Determine the [X, Y] coordinate at the center of the cell enclosing the given text.  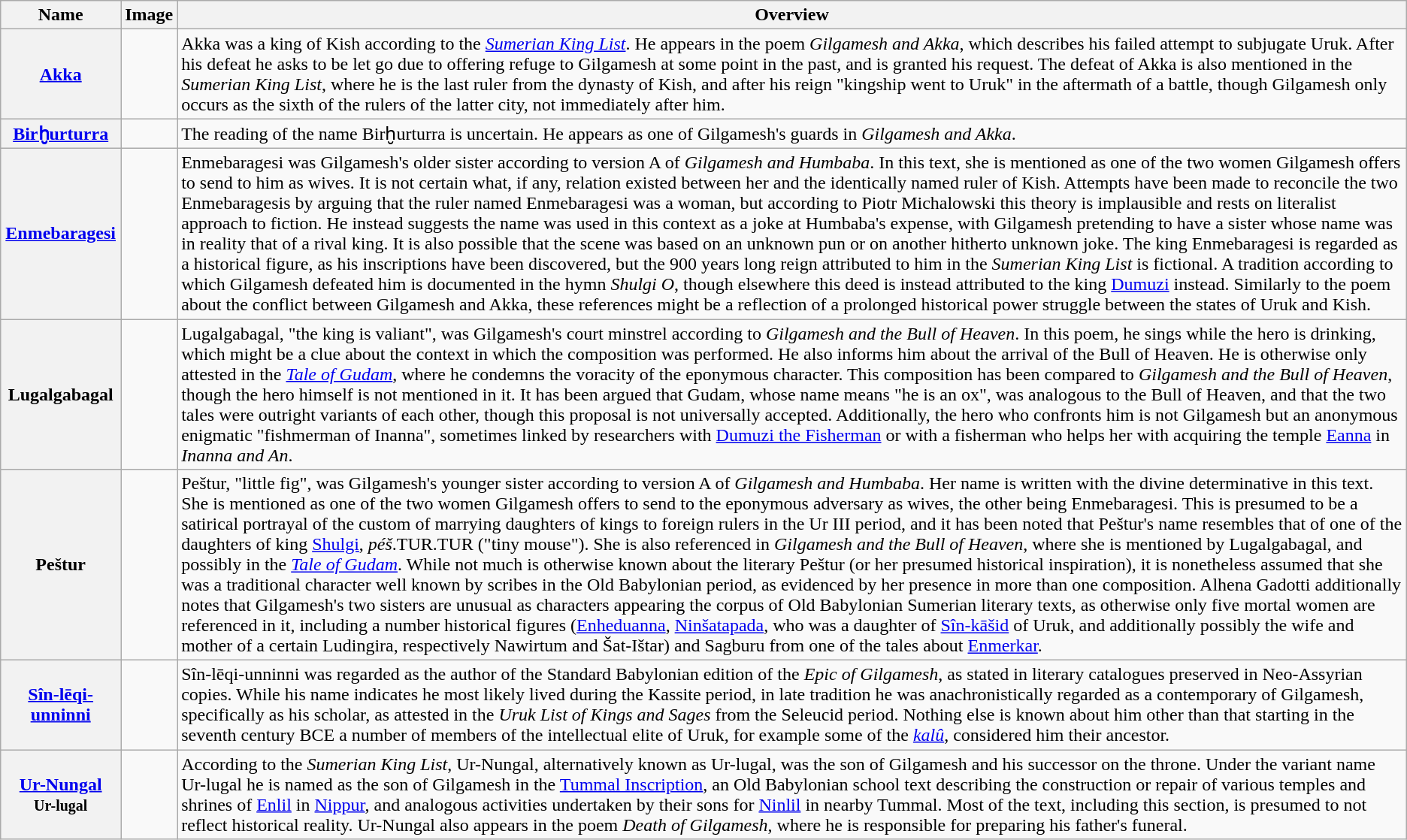
Sîn-lēqi-unninni [61, 705]
Image [149, 15]
The reading of the name Birḫurturra is uncertain. He appears as one of Gilgamesh's guards in Gilgamesh and Akka. [792, 134]
Peštur [61, 565]
Name [61, 15]
Akka [61, 74]
Ur-Nungal Ur-lugal [61, 795]
Lugalgabagal [61, 394]
Birḫurturra [61, 134]
Overview [792, 15]
Enmebaragesi [61, 233]
